Scan for the cell matching the given text and deliver its (x, y) coordinate at center. 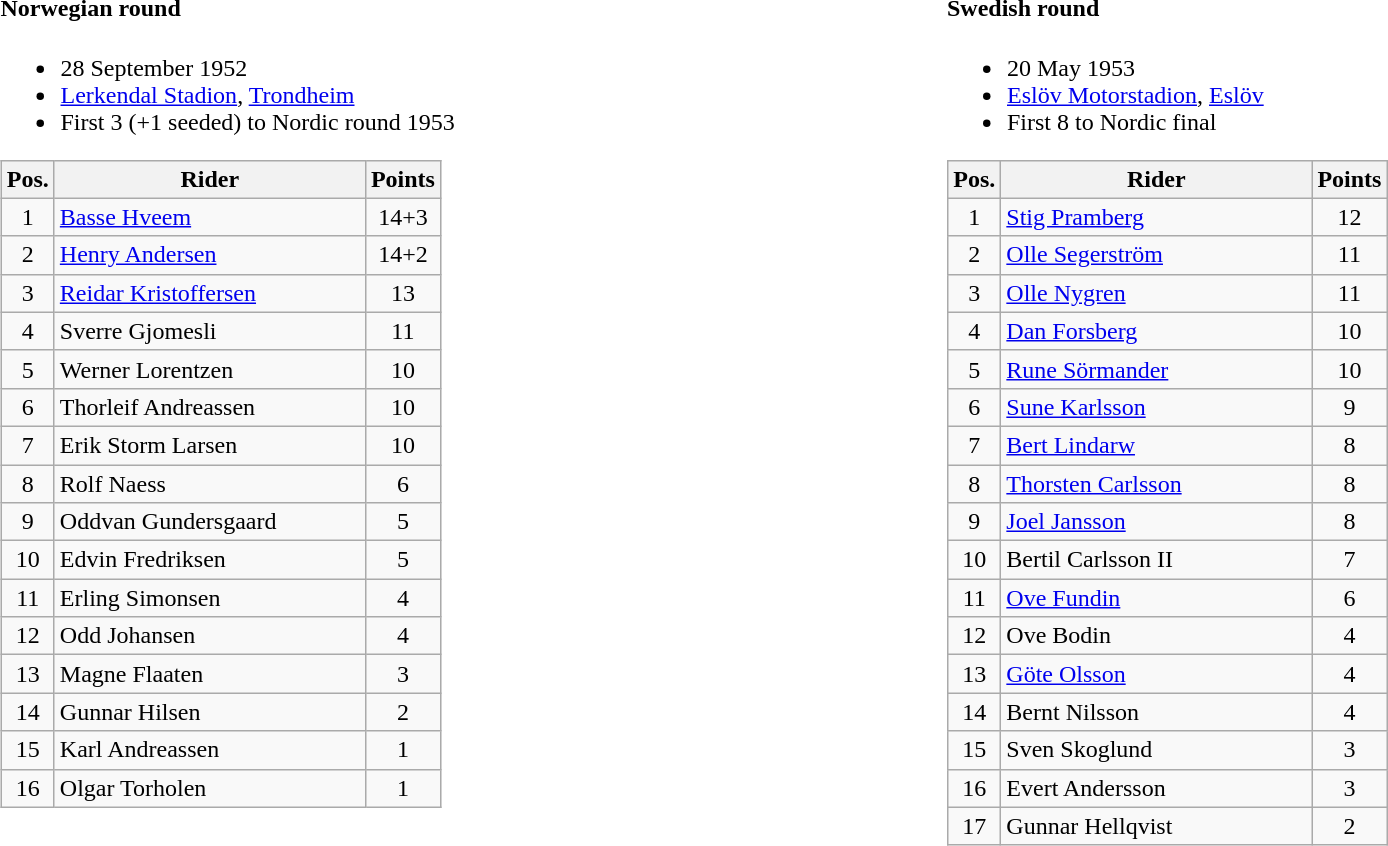
Erik Storm Larsen (210, 445)
Magne Flaaten (210, 674)
Olle Nygren (1156, 293)
Thorsten Carlsson (1156, 484)
Olgar Torholen (210, 788)
14+2 (402, 255)
Henry Andersen (210, 255)
Werner Lorentzen (210, 369)
Rolf Naess (210, 484)
Edvin Fredriksen (210, 560)
Göte Olsson (1156, 674)
Dan Forsberg (1156, 331)
Joel Jansson (1156, 522)
Odd Johansen (210, 636)
Bert Lindarw (1156, 445)
Rune Sörmander (1156, 369)
17 (974, 826)
Karl Andreassen (210, 750)
Sune Karlsson (1156, 407)
14+3 (402, 217)
Sven Skoglund (1156, 750)
Gunnar Hilsen (210, 712)
Oddvan Gundersgaard (210, 522)
Erling Simonsen (210, 598)
Olle Segerström (1156, 255)
Bernt Nilsson (1156, 712)
Reidar Kristoffersen (210, 293)
Bertil Carlsson II (1156, 560)
Thorleif Andreassen (210, 407)
Ove Fundin (1156, 598)
Basse Hveem (210, 217)
Evert Andersson (1156, 788)
Gunnar Hellqvist (1156, 826)
Stig Pramberg (1156, 217)
Ove Bodin (1156, 636)
Sverre Gjomesli (210, 331)
